Pinpoint the cell where the given text exists, returning its [X, Y] midpoint coordinate. 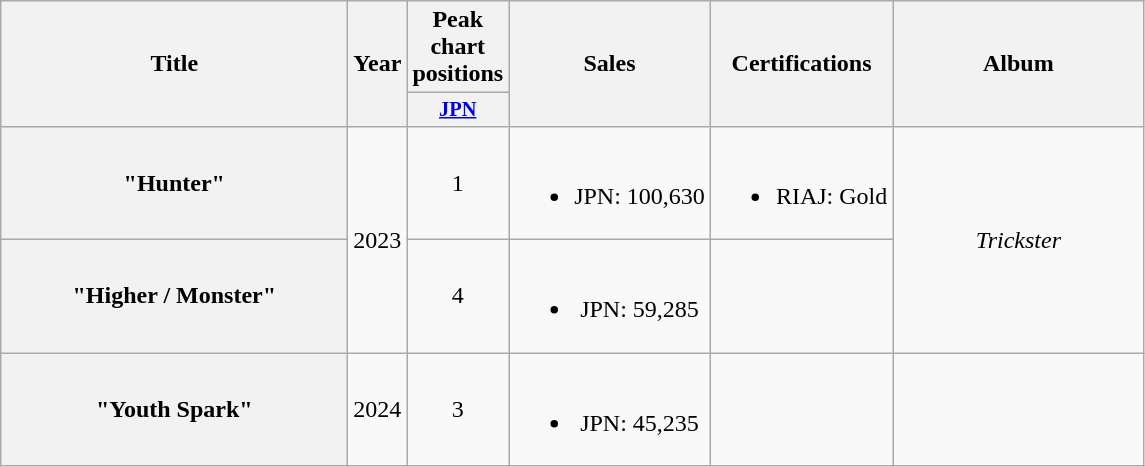
2023 [378, 239]
"Hunter" [174, 182]
Certifications [801, 64]
3 [458, 410]
JPN: 100,630 [610, 182]
Year [378, 64]
Album [1018, 64]
1 [458, 182]
"Youth Spark" [174, 410]
JPN [458, 110]
Trickster [1018, 239]
RIAJ: Gold [801, 182]
Sales [610, 64]
4 [458, 296]
JPN: 59,285 [610, 296]
Title [174, 64]
Peak chart positions [458, 47]
2024 [378, 410]
JPN: 45,235 [610, 410]
"Higher / Monster" [174, 296]
